Return [x, y] of the center of cell containing provided text 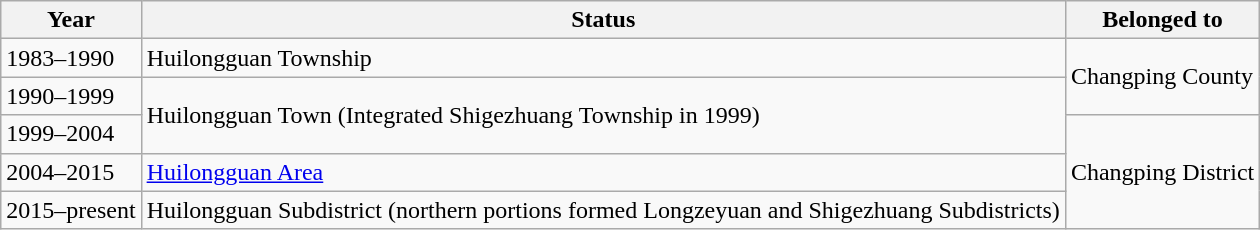
1983–1990 [71, 58]
Belonged to [1162, 20]
1990–1999 [71, 96]
2015–present [71, 210]
Changping County [1162, 77]
Huilongguan Town (Integrated Shigezhuang Township in 1999) [603, 115]
Status [603, 20]
Changping District [1162, 172]
Huilongguan Township [603, 58]
1999–2004 [71, 134]
Year [71, 20]
2004–2015 [71, 172]
Huilongguan Subdistrict (northern portions formed Longzeyuan and Shigezhuang Subdistricts) [603, 210]
Huilongguan Area [603, 172]
